Capture the cell that displays the provided text and extract its (X, Y) central coordinate. 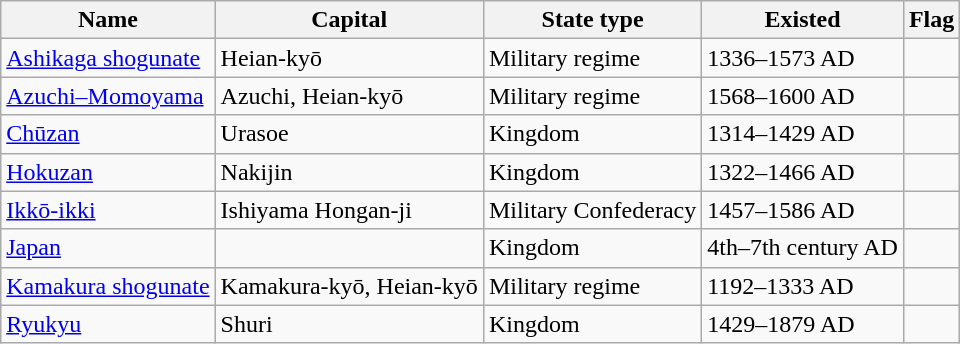
1322–1466 AD (803, 172)
Kamakura shogunate (108, 286)
Hokuzan (108, 172)
Flag (931, 20)
1429–1879 AD (803, 324)
Heian-kyō (349, 58)
1457–1586 AD (803, 210)
Shuri (349, 324)
Chūzan (108, 134)
Existed (803, 20)
Kamakura-kyō, Heian-kyō (349, 286)
Ikkō-ikki (108, 210)
Urasoe (349, 134)
Name (108, 20)
4th–7th century AD (803, 248)
Capital (349, 20)
1568–1600 AD (803, 96)
Ashikaga shogunate (108, 58)
Ryukyu (108, 324)
State type (592, 20)
Azuchi–Momoyama (108, 96)
Military Confederacy (592, 210)
1336–1573 AD (803, 58)
Japan (108, 248)
1192–1333 AD (803, 286)
1314–1429 AD (803, 134)
Azuchi, Heian-kyō (349, 96)
Ishiyama Hongan-ji (349, 210)
Nakijin (349, 172)
